Find where the given text appears and provide that cell's center as (x, y) coordinate. 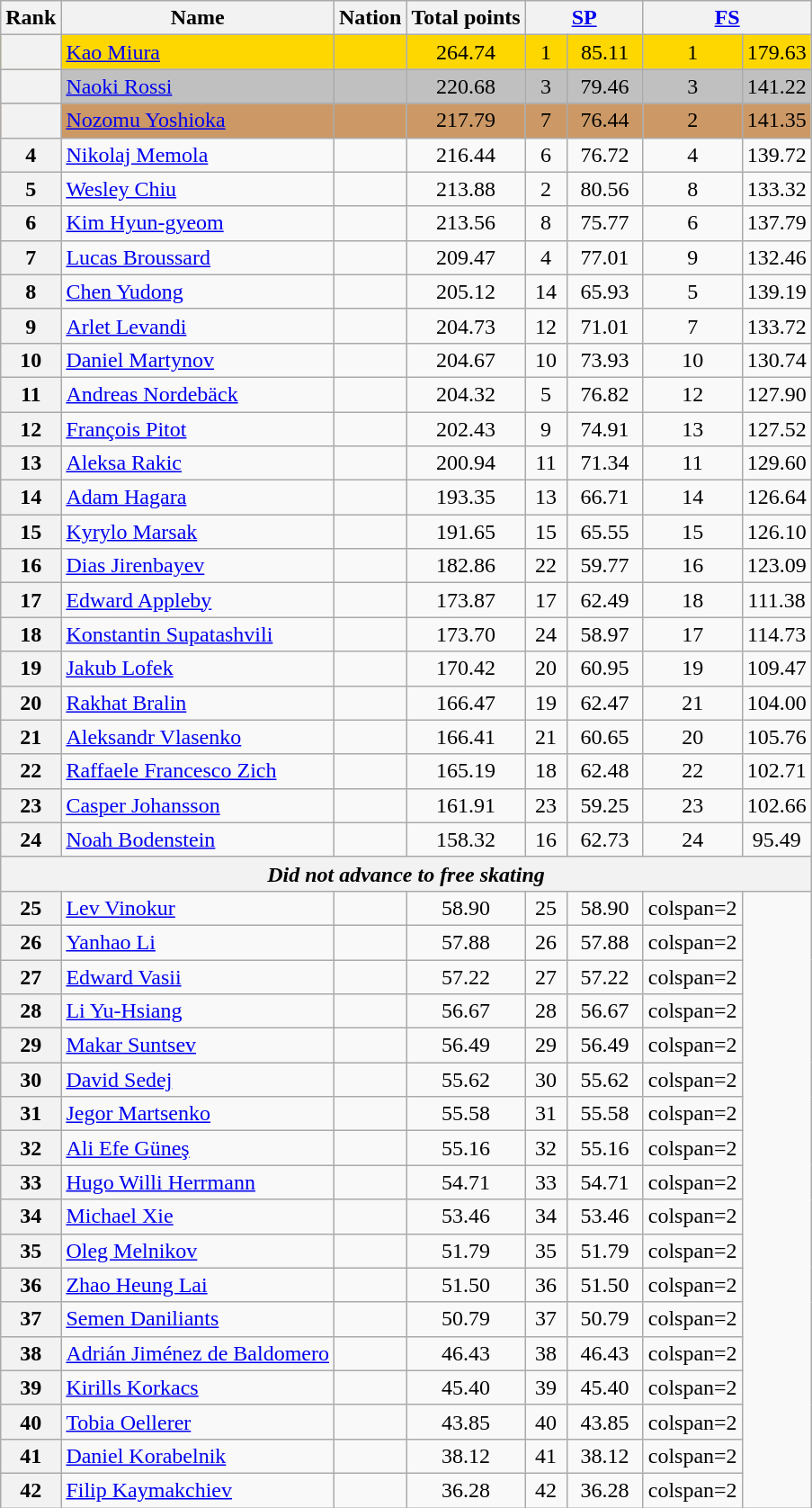
Zhao Heung Lai (198, 1285)
62.47 (604, 703)
123.09 (777, 566)
126.10 (777, 532)
Andreas Nordebäck (198, 394)
Nikolaj Memola (198, 155)
74.91 (604, 429)
105.76 (777, 737)
129.60 (777, 463)
102.71 (777, 771)
76.72 (604, 155)
Aleksa Rakic (198, 463)
65.93 (604, 292)
111.38 (777, 600)
62.49 (604, 600)
213.88 (466, 189)
Yanhao Li (198, 942)
200.94 (466, 463)
202.43 (466, 429)
133.72 (777, 326)
114.73 (777, 634)
Ali Efe Güneş (198, 1148)
Makar Suntsev (198, 1046)
166.41 (466, 737)
77.01 (604, 257)
139.19 (777, 292)
65.55 (604, 532)
Michael Xie (198, 1216)
126.64 (777, 498)
79.46 (604, 86)
Chen Yudong (198, 292)
Rakhat Bralin (198, 703)
173.70 (466, 634)
217.79 (466, 121)
Total points (466, 18)
73.93 (604, 360)
71.34 (604, 463)
Dias Jirenbayev (198, 566)
165.19 (466, 771)
62.48 (604, 771)
104.00 (777, 703)
Li Yu-Hsiang (198, 1011)
Tobia Oellerer (198, 1422)
Lev Vinokur (198, 908)
139.72 (777, 155)
76.44 (604, 121)
80.56 (604, 189)
Edward Vasii (198, 976)
141.35 (777, 121)
158.32 (466, 839)
109.47 (777, 669)
Noah Bodenstein (198, 839)
SP (584, 18)
Konstantin Supatashvili (198, 634)
62.73 (604, 839)
102.66 (777, 805)
204.67 (466, 360)
Lucas Broussard (198, 257)
Did not advance to free skating (406, 874)
FS (727, 18)
Naoki Rossi (198, 86)
58.97 (604, 634)
Daniel Korabelnik (198, 1456)
Semen Daniliants (198, 1319)
204.32 (466, 394)
141.22 (777, 86)
Adam Hagara (198, 498)
127.52 (777, 429)
133.32 (777, 189)
Wesley Chiu (198, 189)
Jakub Lofek (198, 669)
Adrián Jiménez de Baldomero (198, 1353)
60.95 (604, 669)
95.49 (777, 839)
Rank (31, 18)
Aleksandr Vlasenko (198, 737)
François Pitot (198, 429)
173.87 (466, 600)
66.71 (604, 498)
71.01 (604, 326)
209.47 (466, 257)
Arlet Levandi (198, 326)
166.47 (466, 703)
191.65 (466, 532)
Filip Kaymakchiev (198, 1490)
Casper Johansson (198, 805)
193.35 (466, 498)
127.90 (777, 394)
Kao Miura (198, 52)
Oleg Melnikov (198, 1251)
220.68 (466, 86)
59.77 (604, 566)
60.65 (604, 737)
76.82 (604, 394)
130.74 (777, 360)
182.86 (466, 566)
75.77 (604, 223)
179.63 (777, 52)
Kyrylo Marsak (198, 532)
Kim Hyun-gyeom (198, 223)
213.56 (466, 223)
170.42 (466, 669)
Nation (370, 18)
Edward Appleby (198, 600)
59.25 (604, 805)
Raffaele Francesco Zich (198, 771)
Kirills Korkacs (198, 1387)
Daniel Martynov (198, 360)
204.73 (466, 326)
Jegor Martsenko (198, 1114)
132.46 (777, 257)
264.74 (466, 52)
216.44 (466, 155)
David Sedej (198, 1080)
Nozomu Yoshioka (198, 121)
Hugo Willi Herrmann (198, 1182)
205.12 (466, 292)
137.79 (777, 223)
85.11 (604, 52)
161.91 (466, 805)
Name (198, 18)
